Detect which cell encompasses the target text, then output its [X, Y] center coordinate. 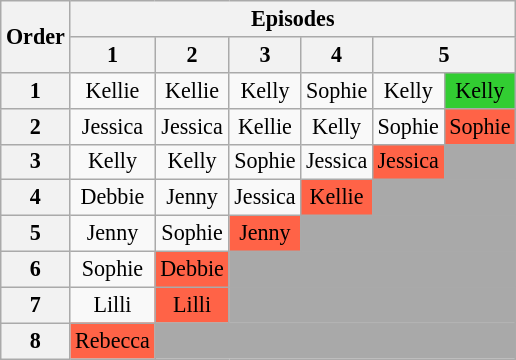
6 [36, 269]
8 [36, 341]
7 [36, 305]
Order [36, 36]
Episodes [293, 18]
Rebecca [112, 341]
